Determine the [x, y] coordinate at the center of the cell enclosing the given text.  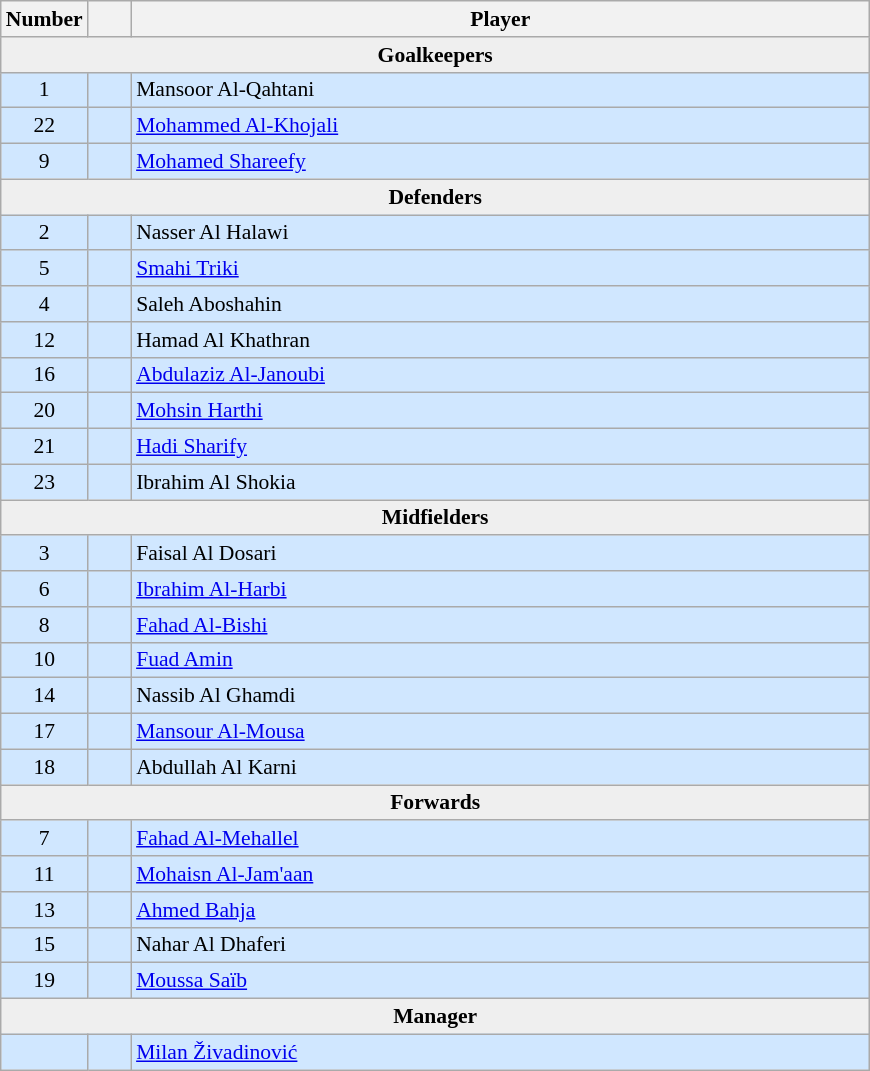
Ahmed Bahja [500, 910]
Nasser Al Halawi [500, 233]
2 [44, 233]
Mohaisn Al-Jam'aan [500, 874]
Faisal Al Dosari [500, 554]
20 [44, 411]
Abdullah Al Karni [500, 767]
4 [44, 304]
Smahi Triki [500, 269]
18 [44, 767]
8 [44, 625]
Milan Živadinović [500, 1052]
Goalkeepers [436, 55]
Midfielders [436, 518]
Fuad Amin [500, 660]
5 [44, 269]
13 [44, 910]
Mohammed Al-Khojali [500, 126]
14 [44, 696]
Number [44, 19]
Forwards [436, 803]
11 [44, 874]
Abdulaziz Al-Janoubi [500, 375]
Nahar Al Dhaferi [500, 945]
Fahad Al-Mehallel [500, 839]
23 [44, 482]
Saleh Aboshahin [500, 304]
Mohamed Shareefy [500, 162]
3 [44, 554]
Hamad Al Khathran [500, 340]
19 [44, 981]
Mansour Al-Mousa [500, 732]
Defenders [436, 197]
22 [44, 126]
9 [44, 162]
Nassib Al Ghamdi [500, 696]
10 [44, 660]
Mohsin Harthi [500, 411]
6 [44, 589]
Manager [436, 1017]
Ibrahim Al Shokia [500, 482]
16 [44, 375]
Player [500, 19]
17 [44, 732]
15 [44, 945]
1 [44, 90]
Ibrahim Al-Harbi [500, 589]
Mansoor Al-Qahtani [500, 90]
7 [44, 839]
Fahad Al-Bishi [500, 625]
21 [44, 447]
Moussa Saïb [500, 981]
Hadi Sharify [500, 447]
12 [44, 340]
